Output the [X, Y] coordinate of the center of the cell containing the given text.  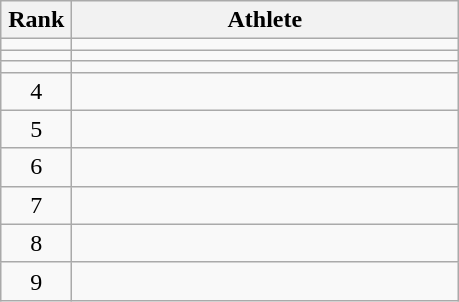
7 [36, 205]
6 [36, 167]
9 [36, 281]
Athlete [265, 20]
4 [36, 91]
5 [36, 129]
Rank [36, 20]
8 [36, 243]
